Search for the cell housing the specified text and yield its (X, Y) center coordinate. 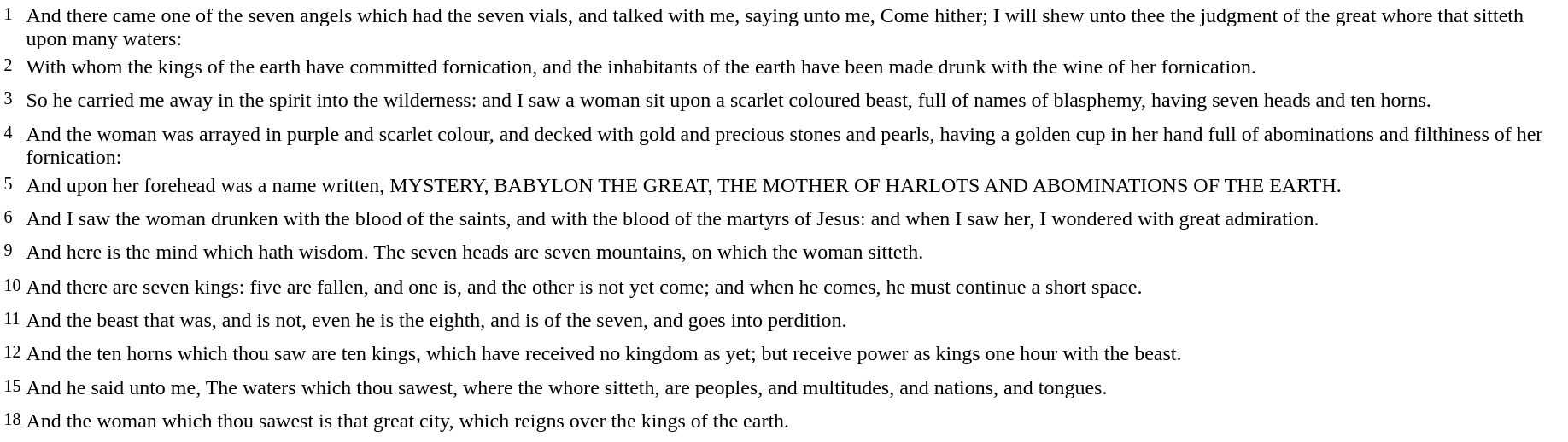
10 (12, 288)
15 (12, 390)
With whom the kings of the earth have committed fornication, and the inhabitants of the earth have been made drunk with the wine of her fornication. (795, 69)
2 (12, 69)
4 (12, 145)
1 (12, 27)
And the beast that was, and is not, even he is the eighth, and is of the seven, and goes into perdition. (795, 323)
And upon her forehead was a name written, MYSTERY, BABYLON THE GREAT, THE MOTHER OF HARLOTS AND ABOMINATIONS OF THE EARTH. (795, 188)
12 (12, 356)
5 (12, 188)
9 (12, 255)
And he said unto me, The waters which thou sawest, where the whore sitteth, are peoples, and multitudes, and nations, and tongues. (795, 390)
11 (12, 323)
6 (12, 221)
18 (12, 423)
And the ten horns which thou saw are ten kings, which have received no kingdom as yet; but receive power as kings one hour with the beast. (795, 356)
And there are seven kings: five are fallen, and one is, and the other is not yet come; and when he comes, he must continue a short space. (795, 288)
And the woman which thou sawest is that great city, which reigns over the kings of the earth. (795, 423)
3 (12, 102)
And here is the mind which hath wisdom. The seven heads are seven mountains, on which the woman sitteth. (795, 255)
